Find where the given text appears and provide that cell's center as (x, y) coordinate. 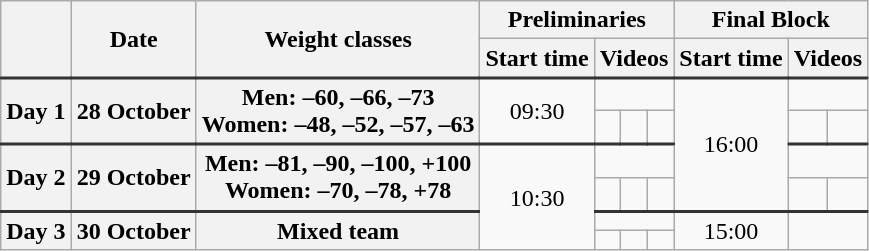
Day 3 (36, 230)
Mixed team (338, 230)
Day 2 (36, 178)
Preliminaries (577, 20)
Day 1 (36, 112)
15:00 (731, 230)
Date (134, 40)
16:00 (731, 144)
Men: –81, –90, –100, +100 Women: –70, –78, +78 (338, 178)
Men: –60, –66, –73 Women: –48, –52, –57, –63 (338, 112)
30 October (134, 230)
29 October (134, 178)
10:30 (537, 196)
Weight classes (338, 40)
Final Block (771, 20)
28 October (134, 112)
09:30 (537, 112)
